Detect which cell encompasses the target text, then output its (x, y) center coordinate. 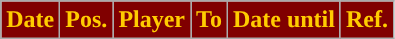
Pos. (86, 20)
Ref. (366, 20)
Player (152, 20)
To (210, 20)
Date until (284, 20)
Date (30, 20)
